Extract the [X, Y] coordinate from the center of the cell holding the provided text.  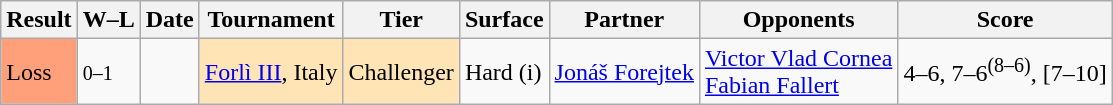
0–1 [108, 72]
Loss [39, 72]
W–L [108, 20]
4–6, 7–6(8–6), [7–10] [1005, 72]
Result [39, 20]
Tournament [271, 20]
Hard (i) [504, 72]
Challenger [401, 72]
Date [170, 20]
Forlì III, Italy [271, 72]
Tier [401, 20]
Partner [624, 20]
Surface [504, 20]
Jonáš Forejtek [624, 72]
Victor Vlad Cornea Fabian Fallert [798, 72]
Score [1005, 20]
Opponents [798, 20]
